Extract the (X, Y) coordinate from the center of the cell holding the provided text.  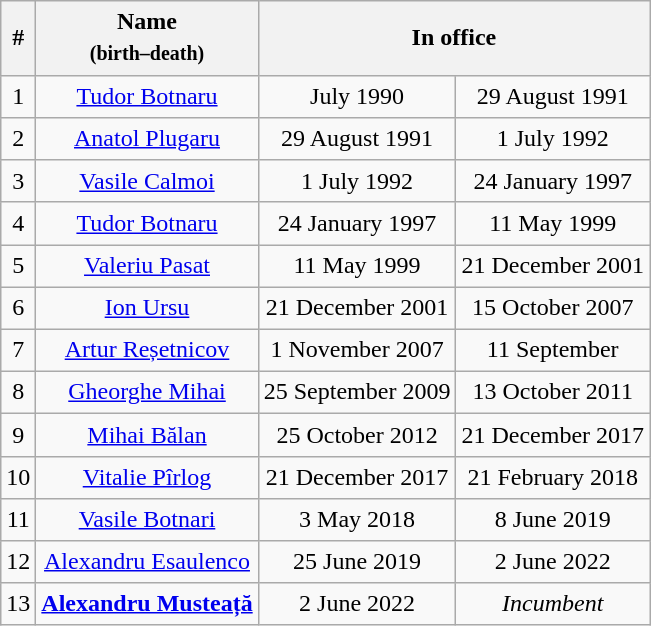
25 June 2019 (357, 562)
Alexandru Musteață (147, 604)
13 October 2011 (553, 393)
8 June 2019 (553, 519)
2 (18, 139)
Incumbent (553, 604)
Anatol Plugaru (147, 139)
6 (18, 308)
Vasile Calmoi (147, 181)
25 October 2012 (357, 435)
Ion Ursu (147, 308)
1 November 2007 (357, 350)
7 (18, 350)
3 (18, 181)
3 May 2018 (357, 519)
Vitalie Pîrlog (147, 477)
In office (454, 38)
9 (18, 435)
8 (18, 393)
13 (18, 604)
11 (18, 519)
Mihai Bălan (147, 435)
5 (18, 266)
11 September (553, 350)
Gheorghe Mihai (147, 393)
Valeriu Pasat (147, 266)
12 (18, 562)
July 1990 (357, 97)
21 February 2018 (553, 477)
# (18, 38)
4 (18, 223)
15 October 2007 (553, 308)
Name(birth–death) (147, 38)
Artur Reșetnicov (147, 350)
10 (18, 477)
Vasile Botnari (147, 519)
1 (18, 97)
Alexandru Esaulenco (147, 562)
25 September 2009 (357, 393)
